Search for the cell housing the specified text and yield its (X, Y) center coordinate. 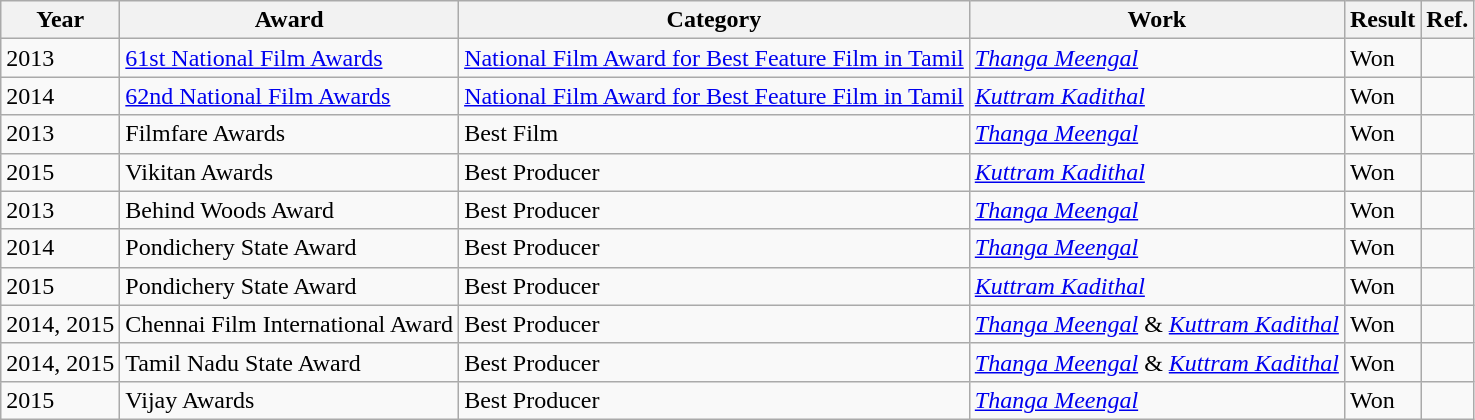
Vikitan Awards (290, 172)
Result (1382, 20)
Ref. (1448, 20)
Tamil Nadu State Award (290, 362)
62nd National Film Awards (290, 96)
Filmfare Awards (290, 134)
Chennai Film International Award (290, 324)
Work (1156, 20)
Behind Woods Award (290, 210)
Vijay Awards (290, 400)
Award (290, 20)
Year (60, 20)
Best Film (714, 134)
61st National Film Awards (290, 58)
Category (714, 20)
